For the text-containing cell, return its midpoint in (X, Y) coordinate format. 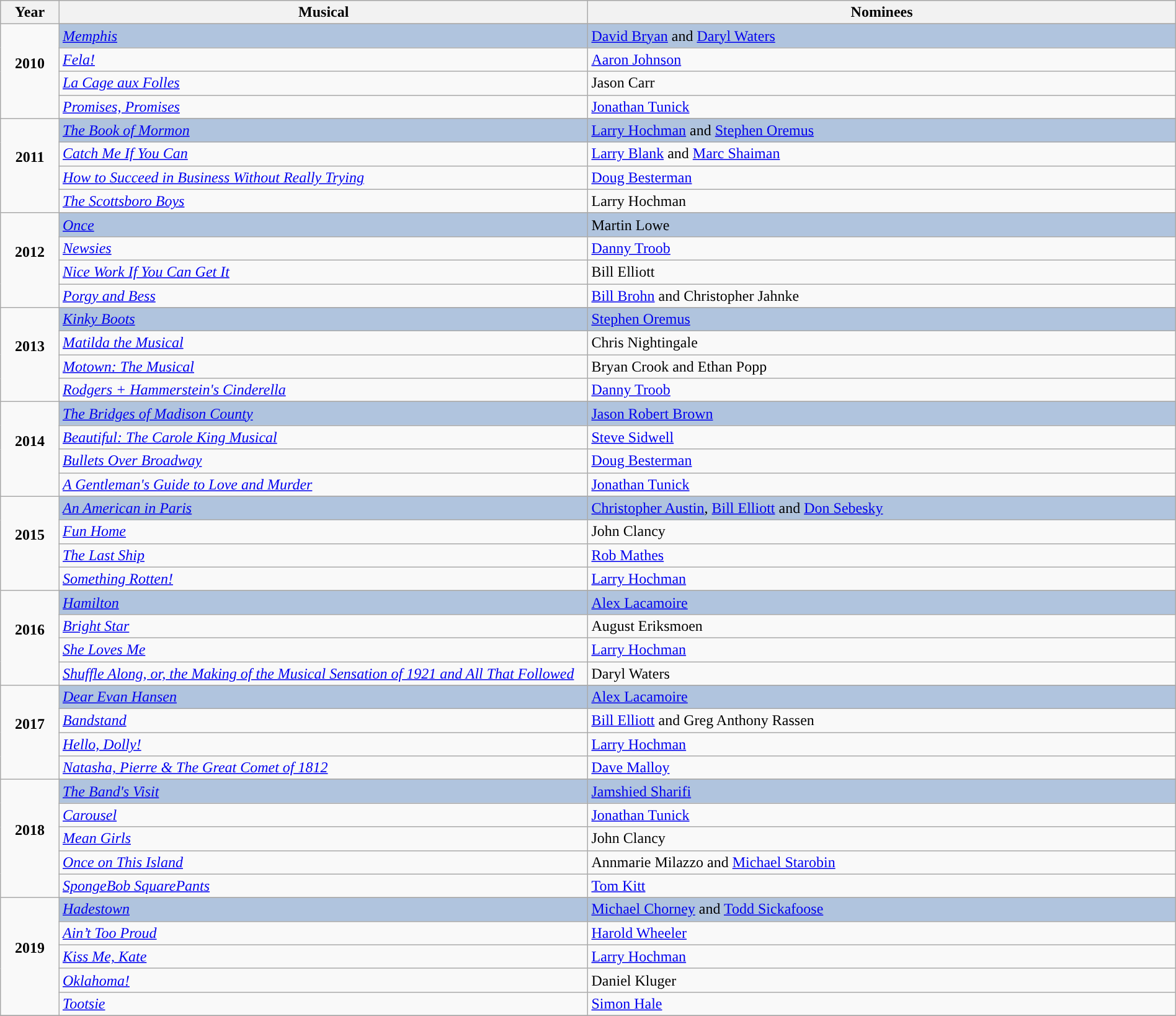
2010 (30, 71)
She Loves Me (324, 649)
Dear Evan Hansen (324, 697)
Fela! (324, 60)
La Cage aux Folles (324, 83)
2019 (30, 956)
The Band's Visit (324, 791)
Fun Home (324, 532)
Larry Hochman and Stephen Oremus (882, 130)
Martin Lowe (882, 225)
2016 (30, 638)
Shuffle Along, or, the Making of the Musical Sensation of 1921 and All That Followed (324, 673)
Rob Mathes (882, 555)
Stephen Oremus (882, 319)
A Gentleman's Guide to Love and Murder (324, 484)
Beautiful: The Carole King Musical (324, 437)
Newsies (324, 248)
Musical (324, 12)
Tom Kitt (882, 886)
Bill Elliott (882, 272)
Daryl Waters (882, 673)
Bill Elliott and Greg Anthony Rassen (882, 721)
Oklahoma! (324, 980)
David Bryan and Daryl Waters (882, 36)
Bandstand (324, 721)
Dave Malloy (882, 768)
The Last Ship (324, 555)
Michael Chorney and Todd Sickafoose (882, 909)
Natasha, Pierre & The Great Comet of 1812 (324, 768)
Tootsie (324, 1004)
Bill Brohn and Christopher Jahnke (882, 296)
Year (30, 12)
Chris Nightingale (882, 343)
2014 (30, 449)
Aaron Johnson (882, 60)
Bryan Crook and Ethan Popp (882, 367)
Daniel Kluger (882, 980)
Jason Carr (882, 83)
Promises, Promises (324, 107)
Rodgers + Hammerstein's Cinderella (324, 390)
Mean Girls (324, 839)
Motown: The Musical (324, 367)
2012 (30, 260)
2018 (30, 839)
Porgy and Bess (324, 296)
Hamilton (324, 602)
Something Rotten! (324, 579)
August Eriksmoen (882, 626)
2013 (30, 355)
Bullets Over Broadway (324, 461)
2011 (30, 166)
Nominees (882, 12)
Once on This Island (324, 862)
Steve Sidwell (882, 437)
Memphis (324, 36)
Larry Blank and Marc Shaiman (882, 154)
Simon Hale (882, 1004)
The Scottsboro Boys (324, 201)
2015 (30, 543)
Carousel (324, 815)
Annmarie Milazzo and Michael Starobin (882, 862)
An American in Paris (324, 508)
Harold Wheeler (882, 933)
SpongeBob SquarePants (324, 886)
Bright Star (324, 626)
Nice Work If You Can Get It (324, 272)
How to Succeed in Business Without Really Trying (324, 177)
The Bridges of Madison County (324, 414)
Kinky Boots (324, 319)
Hello, Dolly! (324, 744)
Ain’t Too Proud (324, 933)
Jason Robert Brown (882, 414)
Jamshied Sharifi (882, 791)
Hadestown (324, 909)
Kiss Me, Kate (324, 956)
Matilda the Musical (324, 343)
Once (324, 225)
2017 (30, 733)
Christopher Austin, Bill Elliott and Don Sebesky (882, 508)
The Book of Mormon (324, 130)
Catch Me If You Can (324, 154)
